Provide the (x, y) coordinate of the cell's center where the given text is located.  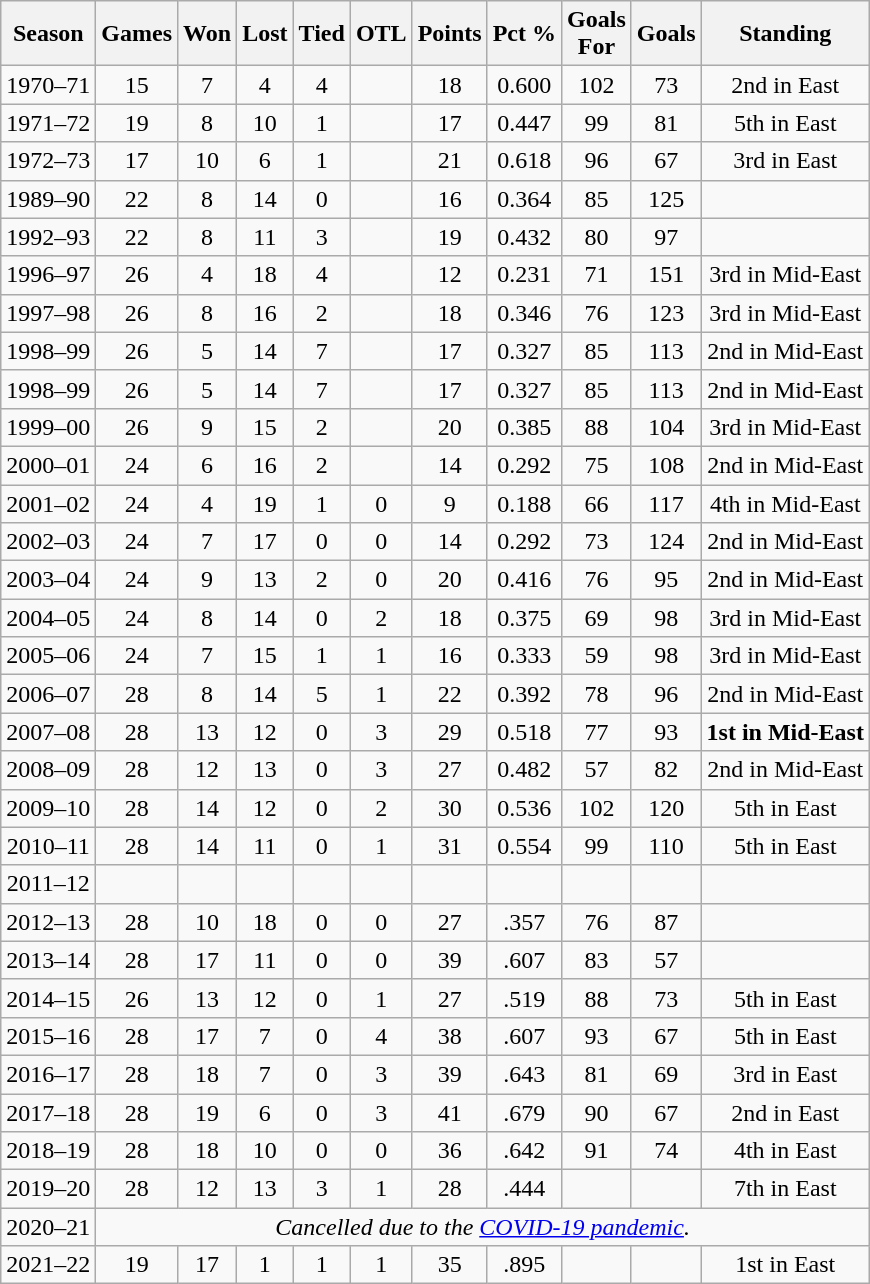
124 (666, 542)
2006–07 (48, 694)
29 (450, 732)
123 (666, 313)
1992–93 (48, 237)
2021–22 (48, 1265)
Standing (785, 34)
2008–09 (48, 770)
1st in East (785, 1265)
2009–10 (48, 808)
36 (450, 1151)
2002–03 (48, 542)
75 (597, 465)
2012–13 (48, 922)
2011–12 (48, 884)
2000–01 (48, 465)
Games (137, 34)
0.346 (524, 313)
0.375 (524, 618)
2003–04 (48, 580)
0.447 (524, 123)
.679 (524, 1113)
.642 (524, 1151)
82 (666, 770)
35 (450, 1265)
95 (666, 580)
Pct % (524, 34)
104 (666, 427)
74 (666, 1151)
Lost (265, 34)
2014–15 (48, 998)
2020–21 (48, 1227)
GoalsFor (597, 34)
.444 (524, 1189)
Won (208, 34)
1989–90 (48, 199)
2005–06 (48, 656)
Goals (666, 34)
78 (597, 694)
80 (597, 237)
97 (666, 237)
2013–14 (48, 960)
91 (597, 1151)
2017–18 (48, 1113)
0.600 (524, 85)
7th in East (785, 1189)
.895 (524, 1265)
.643 (524, 1074)
2016–17 (48, 1074)
117 (666, 503)
4th in East (785, 1151)
151 (666, 275)
1970–71 (48, 85)
2019–20 (48, 1189)
OTL (381, 34)
30 (450, 808)
.357 (524, 922)
2015–16 (48, 1036)
Points (450, 34)
1997–98 (48, 313)
Cancelled due to the COVID-19 pandemic. (483, 1227)
0.536 (524, 808)
38 (450, 1036)
0.554 (524, 846)
1972–73 (48, 161)
1999–00 (48, 427)
83 (597, 960)
110 (666, 846)
1st in Mid-East (785, 732)
0.385 (524, 427)
0.432 (524, 237)
90 (597, 1113)
108 (666, 465)
0.333 (524, 656)
2007–08 (48, 732)
4th in Mid-East (785, 503)
21 (450, 161)
1971–72 (48, 123)
.519 (524, 998)
1996–97 (48, 275)
120 (666, 808)
0.188 (524, 503)
41 (450, 1113)
59 (597, 656)
0.518 (524, 732)
2018–19 (48, 1151)
77 (597, 732)
125 (666, 199)
0.392 (524, 694)
0.416 (524, 580)
Tied (322, 34)
31 (450, 846)
0.231 (524, 275)
Season (48, 34)
87 (666, 922)
0.482 (524, 770)
2010–11 (48, 846)
66 (597, 503)
0.618 (524, 161)
2001–02 (48, 503)
2004–05 (48, 618)
71 (597, 275)
0.364 (524, 199)
